Output the [X, Y] coordinate of the center of the cell containing the given text.  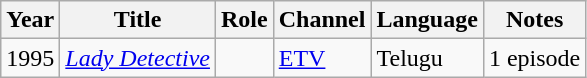
Notes [534, 20]
ETV [322, 58]
Telugu [427, 58]
Lady Detective [138, 58]
1995 [30, 58]
Language [427, 20]
Title [138, 20]
Role [244, 20]
Year [30, 20]
1 episode [534, 58]
Channel [322, 20]
